For the text-containing cell, return its midpoint in (x, y) coordinate format. 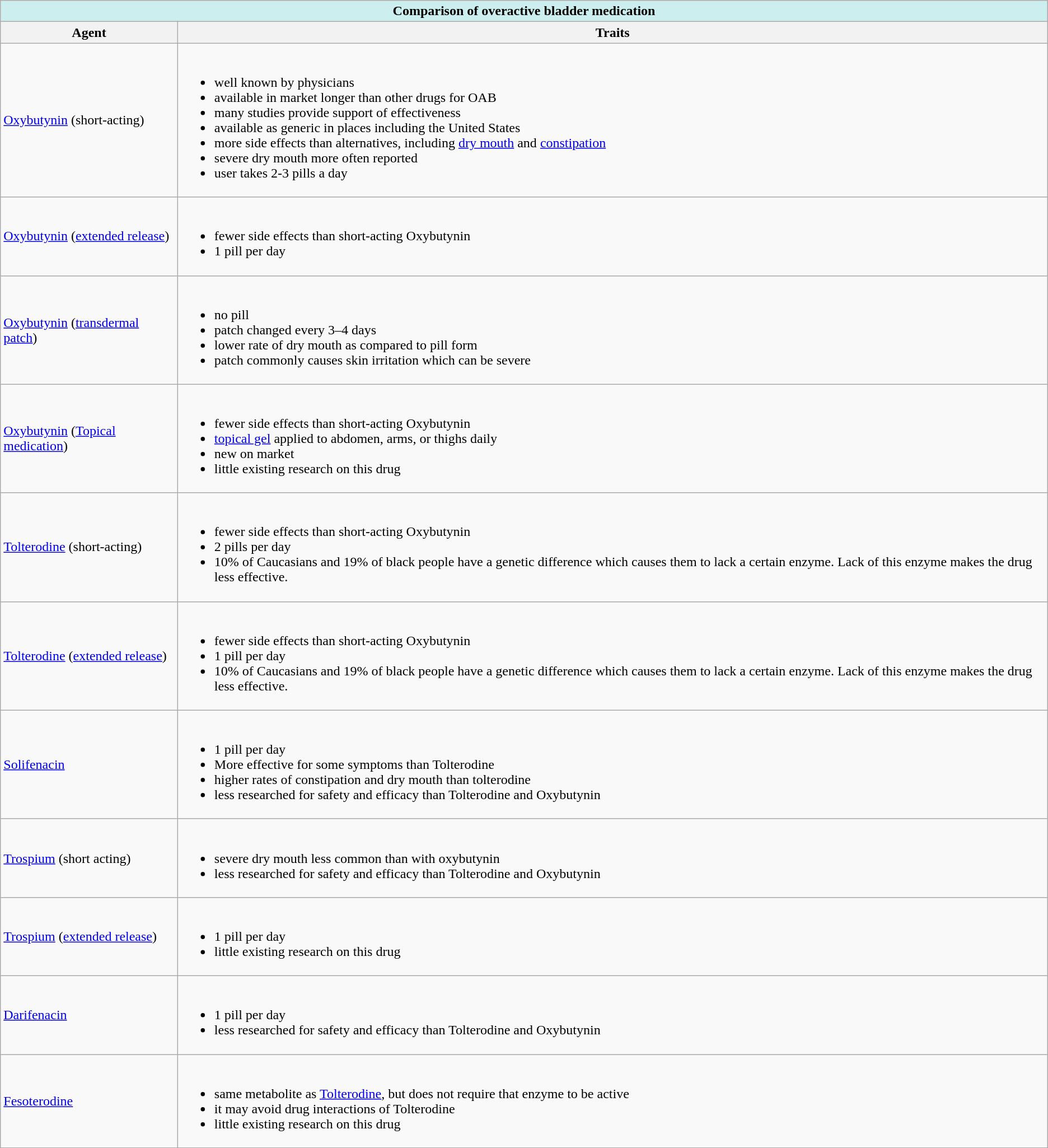
1 pill per daylittle existing research on this drug (612, 936)
no pillpatch changed every 3–4 dayslower rate of dry mouth as compared to pill formpatch commonly causes skin irritation which can be severe (612, 330)
Traits (612, 32)
Tolterodine (short-acting) (90, 547)
Agent (90, 32)
Trospium (short acting) (90, 858)
Fesoterodine (90, 1101)
Oxybutynin (transdermal patch) (90, 330)
Darifenacin (90, 1015)
Solifenacin (90, 764)
Oxybutynin (short-acting) (90, 120)
Oxybutynin (extended release) (90, 236)
1 pill per dayless researched for safety and efficacy than Tolterodine and Oxybutynin (612, 1015)
severe dry mouth less common than with oxybutyninless researched for safety and efficacy than Tolterodine and Oxybutynin (612, 858)
Comparison of overactive bladder medication (524, 11)
Trospium (extended release) (90, 936)
fewer side effects than short-acting Oxybutynin1 pill per day (612, 236)
Oxybutynin (Topical medication) (90, 438)
Tolterodine (extended release) (90, 656)
